Search for the cell housing the specified text and yield its (X, Y) center coordinate. 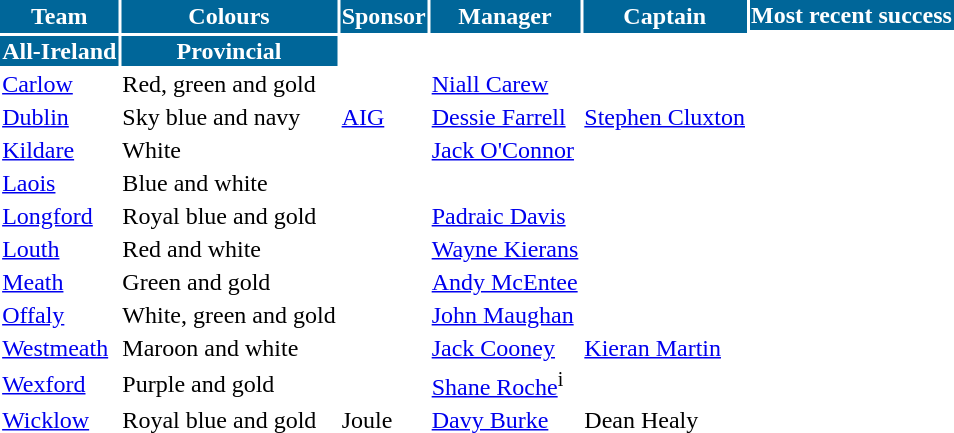
Colours (229, 16)
Maroon and white (229, 348)
White (229, 150)
Manager (505, 16)
Jack Cooney (505, 348)
Team (60, 16)
Jack O'Connor (505, 150)
Andy McEntee (505, 282)
Meath (60, 282)
Red, green and gold (229, 84)
Longford (60, 216)
Dessie Farrell (505, 117)
White, green and gold (229, 315)
Carlow (60, 84)
Wexford (60, 384)
AIG (384, 117)
Kildare (60, 150)
Sky blue and navy (229, 117)
Blue and white (229, 183)
Kieran Martin (665, 348)
All-Ireland (60, 51)
Padraic Davis (505, 216)
Offaly (60, 315)
Dublin (60, 117)
Stephen Cluxton (665, 117)
Westmeath (60, 348)
John Maughan (505, 315)
Louth (60, 249)
Shane Rochei (505, 384)
Green and gold (229, 282)
Purple and gold (229, 384)
Laois (60, 183)
Sponsor (384, 16)
Red and white (229, 249)
Royal blue and gold (229, 216)
Captain (665, 16)
Most recent success (852, 15)
Wayne Kierans (505, 249)
Niall Carew (505, 84)
Provincial (229, 51)
